Locate the cell with the specified text and output its [X, Y] center coordinate. 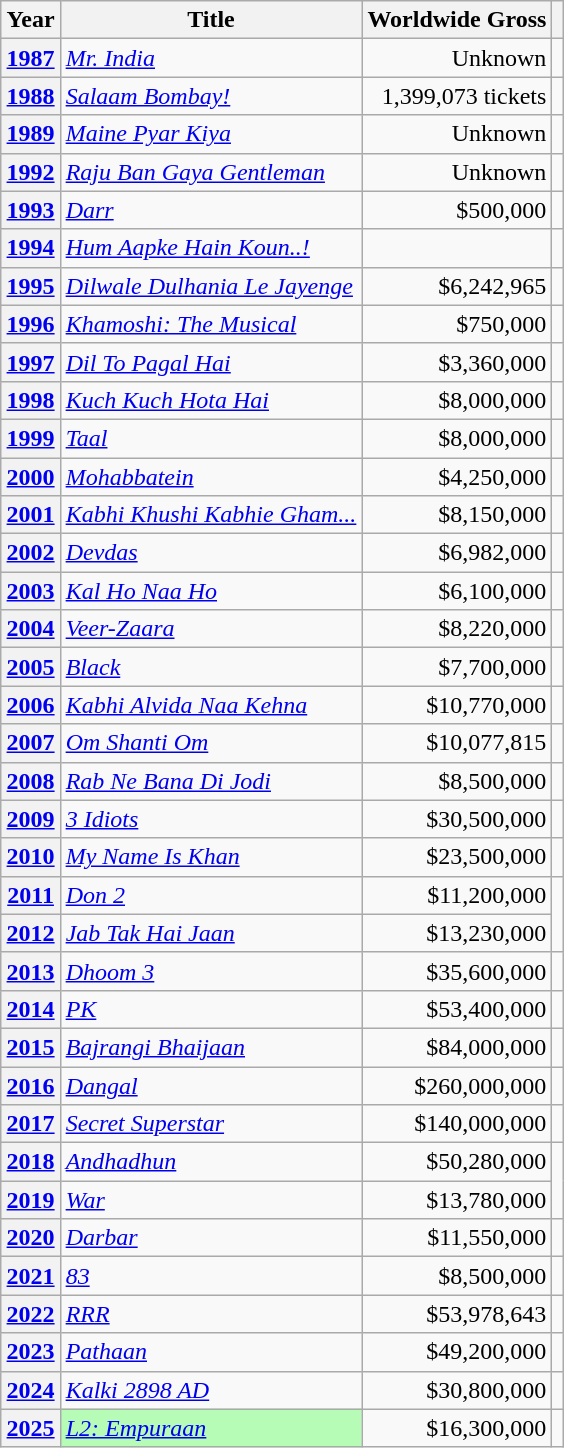
Year [30, 20]
$500,000 [457, 210]
2011 [30, 895]
$6,100,000 [457, 591]
2023 [30, 1352]
$84,000,000 [457, 1047]
$7,700,000 [457, 667]
Don 2 [211, 895]
2018 [30, 1162]
Dhoom 3 [211, 971]
2009 [30, 819]
2015 [30, 1047]
L2: Empuraan [211, 1428]
$8,150,000 [457, 515]
83 [211, 1276]
3 Idiots [211, 819]
2019 [30, 1200]
Kalki 2898 AD [211, 1390]
Kal Ho Naa Ho [211, 591]
2002 [30, 553]
1992 [30, 172]
1998 [30, 400]
$750,000 [457, 324]
$6,242,965 [457, 286]
Darr [211, 210]
Veer-Zaara [211, 629]
$11,550,000 [457, 1238]
2025 [30, 1428]
$49,200,000 [457, 1352]
Jab Tak Hai Jaan [211, 933]
2003 [30, 591]
Black [211, 667]
$35,600,000 [457, 971]
2021 [30, 1276]
$13,780,000 [457, 1200]
2008 [30, 781]
Hum Aapke Hain Koun..! [211, 248]
$4,250,000 [457, 477]
$10,770,000 [457, 705]
Dilwale Dulhania Le Jayenge [211, 286]
Rab Ne Bana Di Jodi [211, 781]
Mohabbatein [211, 477]
2013 [30, 971]
2020 [30, 1238]
1994 [30, 248]
Devdas [211, 553]
$8,220,000 [457, 629]
Worldwide Gross [457, 20]
1987 [30, 58]
2016 [30, 1085]
Darbar [211, 1238]
1999 [30, 438]
2024 [30, 1390]
$30,500,000 [457, 819]
1995 [30, 286]
2000 [30, 477]
RRR [211, 1314]
2022 [30, 1314]
$23,500,000 [457, 857]
Maine Pyar Kiya [211, 134]
Dil To Pagal Hai [211, 362]
Kabhi Khushi Kabhie Gham... [211, 515]
1,399,073 tickets [457, 96]
Khamoshi: The Musical [211, 324]
Taal [211, 438]
2007 [30, 743]
2001 [30, 515]
Om Shanti Om [211, 743]
$13,230,000 [457, 933]
PK [211, 1009]
2010 [30, 857]
$10,077,815 [457, 743]
Raju Ban Gaya Gentleman [211, 172]
My Name Is Khan [211, 857]
Pathaan [211, 1352]
2005 [30, 667]
1993 [30, 210]
$50,280,000 [457, 1162]
Dangal [211, 1085]
2012 [30, 933]
$3,360,000 [457, 362]
Title [211, 20]
2017 [30, 1124]
$11,200,000 [457, 895]
War [211, 1200]
$140,000,000 [457, 1124]
1989 [30, 134]
$260,000,000 [457, 1085]
$16,300,000 [457, 1428]
Salaam Bombay! [211, 96]
2004 [30, 629]
Kuch Kuch Hota Hai [211, 400]
Kabhi Alvida Naa Kehna [211, 705]
Mr. India [211, 58]
2006 [30, 705]
Bajrangi Bhaijaan [211, 1047]
2014 [30, 1009]
$30,800,000 [457, 1390]
1988 [30, 96]
Secret Superstar [211, 1124]
$53,978,643 [457, 1314]
1996 [30, 324]
Andhadhun [211, 1162]
1997 [30, 362]
$6,982,000 [457, 553]
$53,400,000 [457, 1009]
